Identify which cell holds the provided text, then report its [x, y] central coordinate. 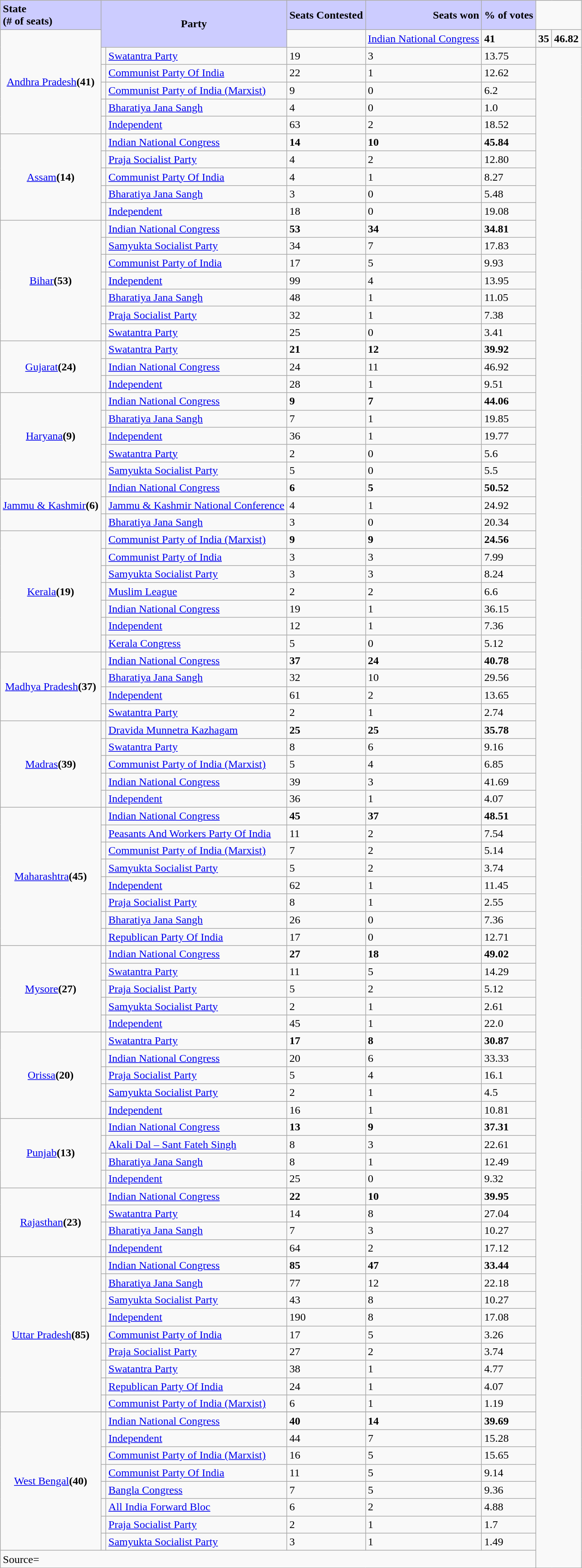
33.44 [509, 1265]
Dravida Munnetra Kazhagam [197, 730]
Orissa(20) [51, 1075]
9.36 [509, 1490]
53 [326, 228]
9.93 [509, 263]
Jammu & Kashmir(6) [51, 505]
7.54 [509, 833]
10.81 [509, 1110]
13.65 [509, 695]
22.18 [509, 1282]
12.80 [509, 159]
Seats won [424, 15]
Rajasthan(23) [51, 1222]
1.49 [509, 1542]
45.84 [509, 142]
41 [509, 39]
19.85 [509, 419]
22.0 [509, 1023]
39.92 [509, 350]
Kerala(19) [51, 592]
Party [194, 24]
22.61 [509, 1144]
3.26 [509, 1334]
6.2 [509, 90]
Muslim League [197, 592]
Peasants And Workers Party Of India [197, 833]
47 [424, 1265]
41.69 [509, 781]
20 [326, 1058]
40.78 [509, 661]
2.61 [509, 1006]
16.1 [509, 1075]
7.99 [509, 557]
9.51 [509, 384]
Kerala Congress [197, 643]
4.77 [509, 1369]
Jammu & Kashmir National Conference [197, 505]
Haryana(9) [51, 436]
190 [326, 1317]
26 [326, 920]
36.15 [509, 609]
24.92 [509, 505]
Mysore(27) [51, 989]
4.88 [509, 1507]
24.56 [509, 540]
49.02 [509, 954]
61 [326, 695]
28 [326, 384]
39.69 [509, 1421]
12.49 [509, 1162]
5.14 [509, 851]
15.28 [509, 1438]
11.05 [509, 298]
5.6 [509, 453]
West Bengal(40) [51, 1481]
Source= [268, 1559]
20.34 [509, 523]
38 [326, 1369]
2.74 [509, 712]
33.33 [509, 1058]
Madras(39) [51, 764]
46.82 [566, 39]
50.52 [509, 488]
15.65 [509, 1455]
6.6 [509, 592]
18.52 [509, 125]
35 [543, 39]
17.08 [509, 1317]
Madhya Pradesh(37) [51, 686]
30.87 [509, 1040]
99 [326, 281]
44 [326, 1438]
11.45 [509, 885]
All India Forward Bloc [197, 1507]
Akali Dal – Sant Fateh Singh [197, 1144]
35.78 [509, 730]
8.24 [509, 574]
62 [326, 885]
4.5 [509, 1093]
Andhra Pradesh(41) [51, 82]
State (# of seats) [51, 15]
Bangla Congress [197, 1490]
63 [326, 125]
% of votes [509, 15]
48.51 [509, 816]
14.29 [509, 971]
13.75 [509, 56]
48 [326, 298]
13.95 [509, 281]
Bihar(53) [51, 280]
29.56 [509, 678]
2.55 [509, 902]
1.0 [509, 108]
9.16 [509, 747]
21 [326, 350]
12.62 [509, 73]
46.92 [509, 367]
77 [326, 1282]
9.14 [509, 1473]
39 [326, 781]
5.48 [509, 194]
Seats Contested [326, 15]
34.81 [509, 228]
85 [326, 1265]
40 [326, 1421]
27.04 [509, 1213]
44.06 [509, 401]
1.19 [509, 1404]
9.32 [509, 1179]
43 [326, 1300]
37.31 [509, 1127]
3.41 [509, 332]
1.7 [509, 1524]
64 [326, 1248]
6.85 [509, 764]
Punjab(13) [51, 1153]
12.71 [509, 937]
8.27 [509, 177]
39.95 [509, 1196]
19.08 [509, 211]
Maharashtra(45) [51, 877]
19.77 [509, 436]
5.5 [509, 470]
13 [326, 1127]
7.38 [509, 315]
17.12 [509, 1248]
Gujarat(24) [51, 367]
Assam(14) [51, 177]
17.83 [509, 246]
Uttar Pradesh(85) [51, 1335]
